Search for the cell housing the specified text and yield its [X, Y] center coordinate. 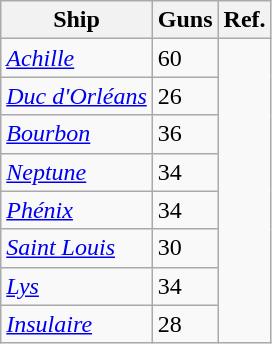
36 [185, 134]
Lys [77, 286]
Ref. [244, 20]
26 [185, 96]
Neptune [77, 172]
Saint Louis [77, 248]
28 [185, 324]
Bourbon [77, 134]
Duc d'Orléans [77, 96]
30 [185, 248]
Phénix [77, 210]
Ship [77, 20]
60 [185, 58]
Insulaire [77, 324]
Guns [185, 20]
Achille [77, 58]
